From the cell containing the given text, extract its center point as (x, y) coordinate. 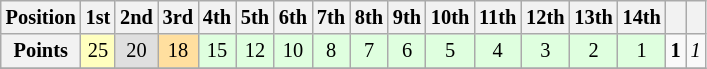
3rd (178, 17)
7th (331, 17)
6 (407, 51)
4 (498, 51)
6th (293, 17)
Position (41, 17)
10th (450, 17)
1st (98, 17)
14th (642, 17)
18 (178, 51)
2 (593, 51)
5th (255, 17)
5 (450, 51)
8th (369, 17)
25 (98, 51)
7 (369, 51)
9th (407, 17)
2nd (136, 17)
11th (498, 17)
3 (545, 51)
12th (545, 17)
4th (217, 17)
12 (255, 51)
8 (331, 51)
10 (293, 51)
15 (217, 51)
Points (41, 51)
20 (136, 51)
13th (593, 17)
